Return the [X, Y] coordinate for the center point of the cell that contains the specified text.  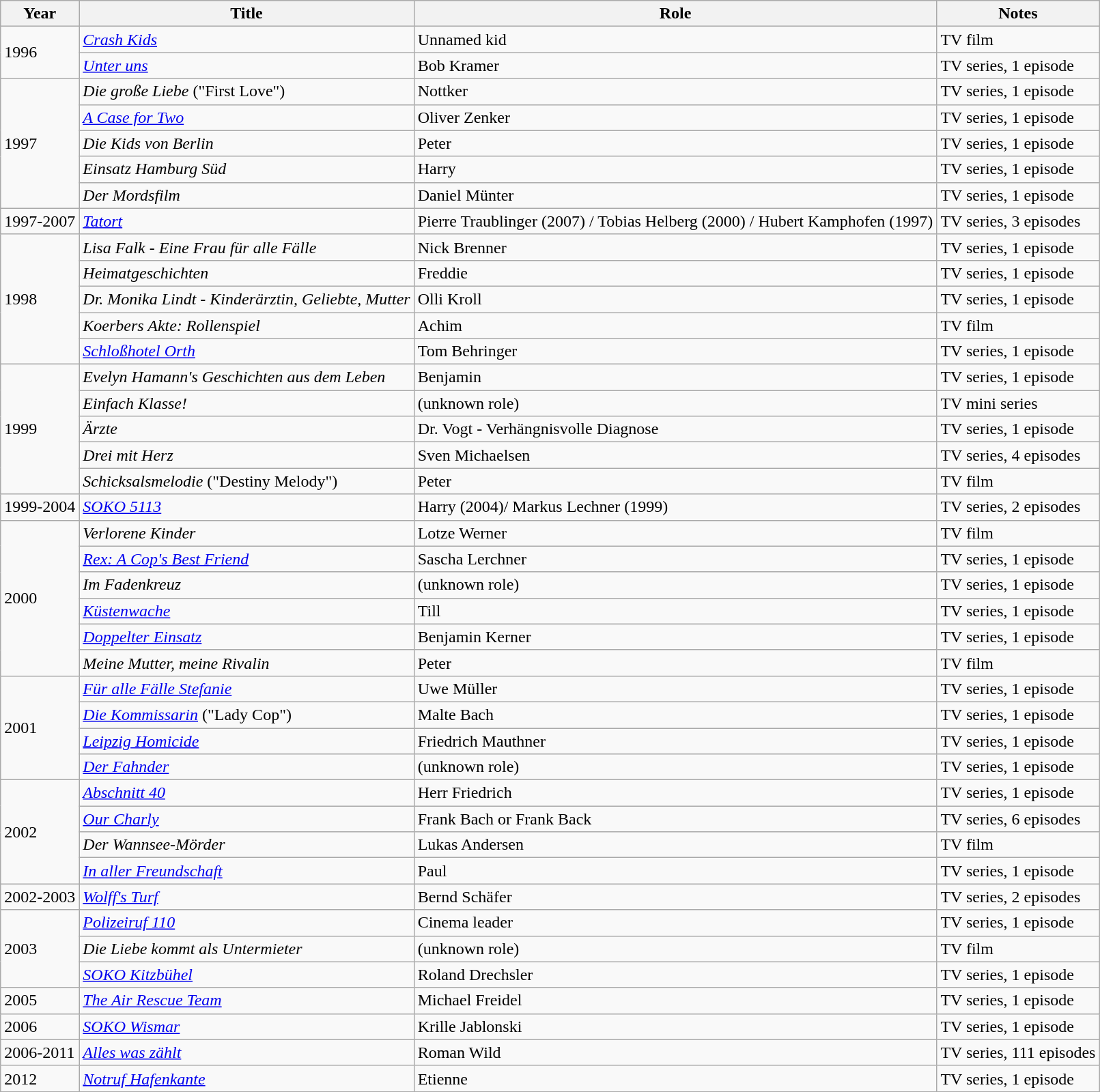
Im Fadenkreuz [246, 585]
1997 [40, 143]
Michael Freidel [675, 1001]
Bernd Schäfer [675, 897]
Die Kommissarin ("Lady Cop") [246, 715]
Harry (2004)/ Markus Lechner (1999) [675, 507]
Roman Wild [675, 1052]
Benjamin Kerner [675, 637]
Schicksalsmelodie ("Destiny Melody") [246, 481]
In aller Freundschaft [246, 871]
Role [675, 14]
Year [40, 14]
Evelyn Hamann's Geschichten aus dem Leben [246, 377]
Etienne [675, 1078]
Krille Jablonski [675, 1026]
1998 [40, 299]
2005 [40, 1001]
2003 [40, 949]
Meine Mutter, meine Rivalin [246, 663]
Der Fahnder [246, 767]
Der Wannsee-Mörder [246, 845]
Der Mordsfilm [246, 195]
Lukas Andersen [675, 845]
TV series, 4 episodes [1018, 455]
TV series, 3 episodes [1018, 221]
2002-2003 [40, 897]
Achim [675, 326]
TV series, 6 episodes [1018, 819]
Abschnitt 40 [246, 793]
Heimatgeschichten [246, 273]
Dr. Monika Lindt - Kinderärztin, Geliebte, Mutter [246, 299]
1999 [40, 429]
SOKO Kitzbühel [246, 975]
Nick Brenner [675, 247]
Die Kids von Berlin [246, 143]
Sven Michaelsen [675, 455]
Benjamin [675, 377]
Our Charly [246, 819]
Tatort [246, 221]
Notes [1018, 14]
Unnamed kid [675, 40]
Küstenwache [246, 611]
Bob Kramer [675, 66]
Daniel Münter [675, 195]
Drei mit Herz [246, 455]
Till [675, 611]
Doppelter Einsatz [246, 637]
The Air Rescue Team [246, 1001]
Koerbers Akte: Rollenspiel [246, 326]
Oliver Zenker [675, 117]
1997-2007 [40, 221]
Crash Kids [246, 40]
Title [246, 14]
Tom Behringer [675, 351]
1996 [40, 53]
2012 [40, 1078]
Lotze Werner [675, 533]
Sascha Lerchner [675, 559]
Olli Kroll [675, 299]
Rex: A Cop's Best Friend [246, 559]
Cinema leader [675, 923]
Verlorene Kinder [246, 533]
2006 [40, 1026]
2000 [40, 598]
Pierre Traublinger (2007) / Tobias Helberg (2000) / Hubert Kamphofen (1997) [675, 221]
2001 [40, 728]
Freddie [675, 273]
Die Liebe kommt als Untermieter [246, 949]
Einsatz Hamburg Süd [246, 169]
SOKO Wismar [246, 1026]
Malte Bach [675, 715]
Einfach Klasse! [246, 403]
SOKO 5113 [246, 507]
Nottker [675, 91]
Schloßhotel Orth [246, 351]
Herr Friedrich [675, 793]
2006-2011 [40, 1052]
Wolff's Turf [246, 897]
Friedrich Mauthner [675, 741]
2002 [40, 832]
Leipzig Homicide [246, 741]
Paul [675, 871]
Frank Bach or Frank Back [675, 819]
TV series, 111 episodes [1018, 1052]
Ärzte [246, 429]
A Case for Two [246, 117]
Unter uns [246, 66]
Dr. Vogt - Verhängnisvolle Diagnose [675, 429]
Lisa Falk - Eine Frau für alle Fälle [246, 247]
Notruf Hafenkante [246, 1078]
Alles was zählt [246, 1052]
Harry [675, 169]
Polizeiruf 110 [246, 923]
Für alle Fälle Stefanie [246, 689]
1999-2004 [40, 507]
Roland Drechsler [675, 975]
TV mini series [1018, 403]
Uwe Müller [675, 689]
Die große Liebe ("First Love") [246, 91]
